Return (x, y) of the center of cell containing provided text 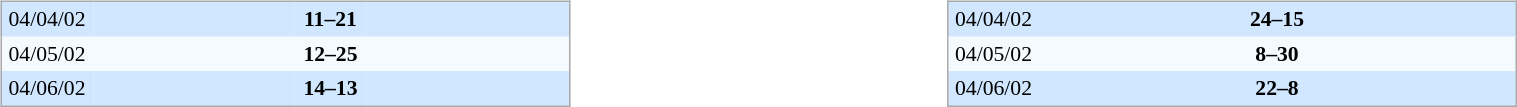
8–30 (1276, 53)
14–13 (330, 88)
22–8 (1276, 88)
11–21 (330, 18)
12–25 (330, 53)
24–15 (1276, 18)
